Find where the given text appears and provide that cell's center as (X, Y) coordinate. 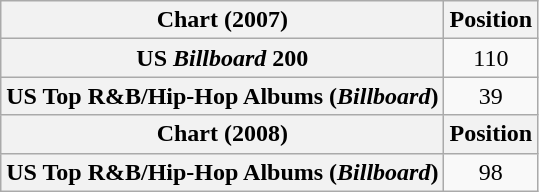
110 (491, 58)
98 (491, 172)
39 (491, 96)
Chart (2007) (222, 20)
Chart (2008) (222, 134)
US Billboard 200 (222, 58)
